Pinpoint the cell where the given text exists, returning its [X, Y] midpoint coordinate. 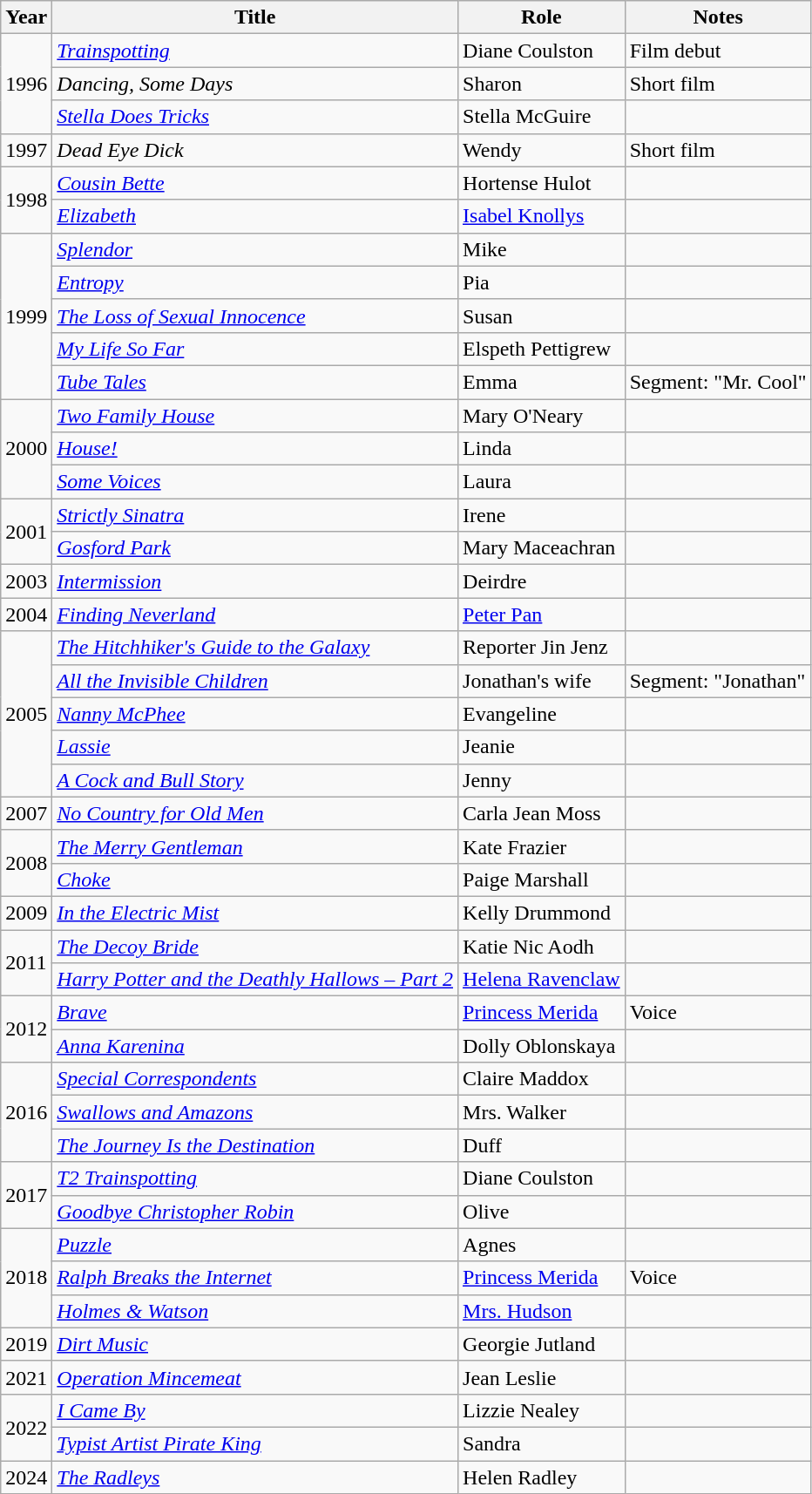
Ralph Breaks the Internet [255, 1278]
Reporter Jin Jenz [542, 648]
House! [255, 449]
All the Invisible Children [255, 681]
Dancing, Some Days [255, 84]
Lassie [255, 747]
Kate Frazier [542, 846]
Claire Maddox [542, 1079]
Paige Marshall [542, 879]
Stella Does Tricks [255, 117]
Carla Jean Moss [542, 813]
T2 Trainspotting [255, 1178]
Nanny McPhee [255, 714]
Puzzle [255, 1245]
Mike [542, 249]
Isabel Knollys [542, 216]
Evangeline [542, 714]
2019 [26, 1344]
Holmes & Watson [255, 1311]
Splendor [255, 249]
Typist Artist Pirate King [255, 1443]
1997 [26, 150]
Notes [718, 17]
The Hitchhiker's Guide to the Galaxy [255, 648]
Peter Pan [542, 615]
Emma [542, 382]
2000 [26, 449]
Olive [542, 1212]
Harry Potter and the Deathly Hallows – Part 2 [255, 980]
2001 [26, 532]
Agnes [542, 1245]
Finding Neverland [255, 615]
2007 [26, 813]
My Life So Far [255, 349]
I Came By [255, 1410]
Helen Radley [542, 1477]
2008 [26, 863]
Mrs. Hudson [542, 1311]
The Radleys [255, 1477]
2004 [26, 615]
Entropy [255, 282]
2017 [26, 1195]
2016 [26, 1112]
In the Electric Mist [255, 913]
Segment: "Mr. Cool" [718, 382]
Laura [542, 482]
1996 [26, 84]
Film debut [718, 51]
Hortense Hulot [542, 183]
Year [26, 17]
Segment: "Jonathan" [718, 681]
Mrs. Walker [542, 1112]
Jonathan's wife [542, 681]
2012 [26, 1029]
Operation Mincemeat [255, 1377]
Kelly Drummond [542, 913]
Mary O'Neary [542, 416]
Trainspotting [255, 51]
Jean Leslie [542, 1377]
Swallows and Amazons [255, 1112]
Brave [255, 1013]
Some Voices [255, 482]
1998 [26, 200]
Elspeth Pettigrew [542, 349]
Elizabeth [255, 216]
Intermission [255, 581]
Choke [255, 879]
The Merry Gentleman [255, 846]
2003 [26, 581]
The Decoy Bride [255, 946]
Katie Nic Aodh [542, 946]
Dead Eye Dick [255, 150]
Lizzie Nealey [542, 1410]
Deirdre [542, 581]
Gosford Park [255, 548]
Pia [542, 282]
No Country for Old Men [255, 813]
Two Family House [255, 416]
Goodbye Christopher Robin [255, 1212]
Susan [542, 316]
Special Correspondents [255, 1079]
Helena Ravenclaw [542, 980]
Mary Maceachran [542, 548]
Georgie Jutland [542, 1344]
Irene [542, 515]
Jenny [542, 780]
Tube Tales [255, 382]
2005 [26, 714]
2024 [26, 1477]
Dirt Music [255, 1344]
Dolly Oblonskaya [542, 1046]
Strictly Sinatra [255, 515]
Sandra [542, 1443]
Anna Karenina [255, 1046]
The Journey Is the Destination [255, 1145]
2018 [26, 1278]
Title [255, 17]
Role [542, 17]
Cousin Bette [255, 183]
The Loss of Sexual Innocence [255, 316]
2022 [26, 1427]
Jeanie [542, 747]
1999 [26, 316]
2011 [26, 962]
Sharon [542, 84]
Wendy [542, 150]
Linda [542, 449]
2021 [26, 1377]
Stella McGuire [542, 117]
Duff [542, 1145]
A Cock and Bull Story [255, 780]
2009 [26, 913]
